Search for the cell housing the specified text and yield its [x, y] center coordinate. 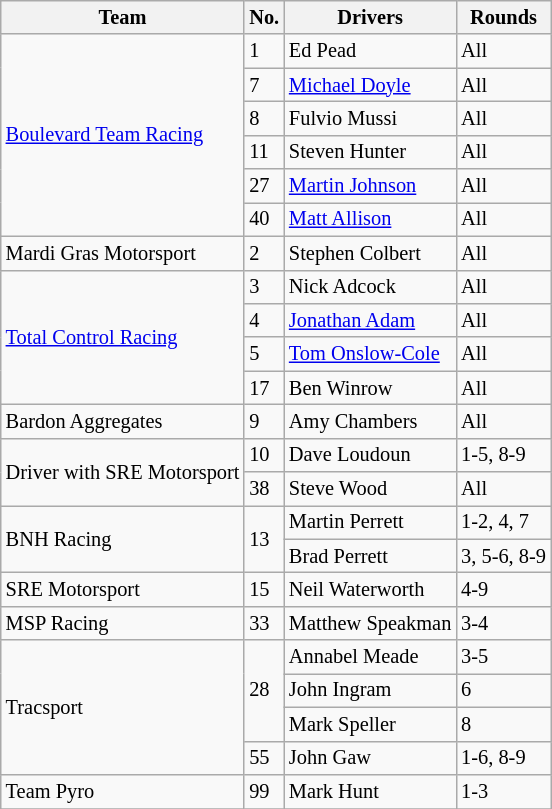
No. [264, 17]
15 [264, 589]
1-6, 8-9 [504, 758]
28 [264, 690]
Matt Allison [370, 219]
99 [264, 791]
5 [264, 354]
3-5 [504, 657]
Matthew Speakman [370, 623]
Steven Hunter [370, 152]
Total Control Racing [123, 338]
Martin Perrett [370, 522]
Steve Wood [370, 489]
Jonathan Adam [370, 320]
John Gaw [370, 758]
Annabel Meade [370, 657]
1-2, 4, 7 [504, 522]
13 [264, 538]
6 [504, 690]
11 [264, 152]
17 [264, 388]
Tom Onslow-Cole [370, 354]
Drivers [370, 17]
John Ingram [370, 690]
Mark Hunt [370, 791]
4 [264, 320]
Martin Johnson [370, 186]
27 [264, 186]
Team Pyro [123, 791]
1 [264, 51]
40 [264, 219]
Dave Loudoun [370, 455]
38 [264, 489]
Amy Chambers [370, 421]
4-9 [504, 589]
Tracsport [123, 708]
Ed Pead [370, 51]
Driver with SRE Motorsport [123, 472]
Mark Speller [370, 724]
2 [264, 253]
MSP Racing [123, 623]
9 [264, 421]
Fulvio Mussi [370, 118]
Mardi Gras Motorsport [123, 253]
7 [264, 85]
55 [264, 758]
Bardon Aggregates [123, 421]
3-4 [504, 623]
10 [264, 455]
3, 5-6, 8-9 [504, 556]
3 [264, 287]
1-3 [504, 791]
BNH Racing [123, 538]
33 [264, 623]
Rounds [504, 17]
Boulevard Team Racing [123, 135]
Neil Waterworth [370, 589]
Nick Adcock [370, 287]
Stephen Colbert [370, 253]
Team [123, 17]
Michael Doyle [370, 85]
Ben Winrow [370, 388]
SRE Motorsport [123, 589]
1-5, 8-9 [504, 455]
Brad Perrett [370, 556]
